From the cell containing the given text, extract its center point as [X, Y] coordinate. 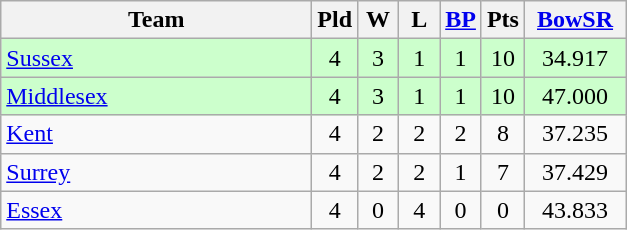
47.000 [574, 96]
Essex [156, 210]
Team [156, 20]
BowSR [574, 20]
Sussex [156, 58]
W [378, 20]
37.235 [574, 134]
7 [502, 172]
BP [461, 20]
Middlesex [156, 96]
34.917 [574, 58]
8 [502, 134]
37.429 [574, 172]
43.833 [574, 210]
Pts [502, 20]
L [420, 20]
Pld [335, 20]
Surrey [156, 172]
Kent [156, 134]
